For the text-containing cell, return its midpoint in (X, Y) coordinate format. 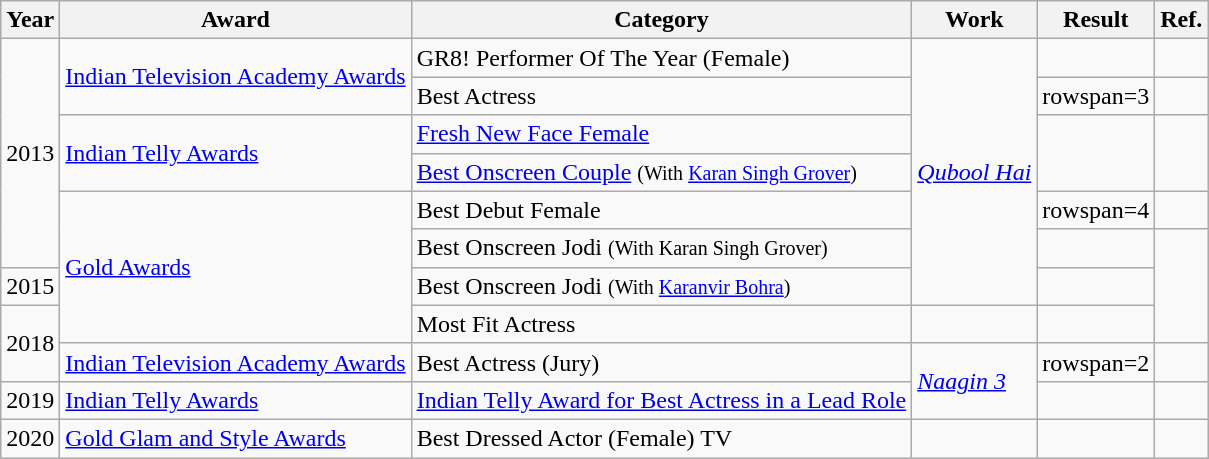
Result (1096, 20)
rowspan=4 (1096, 210)
2020 (30, 438)
2015 (30, 286)
Best Onscreen Jodi (With Karan Singh Grover) (662, 248)
Year (30, 20)
Naagin 3 (974, 381)
2013 (30, 153)
2018 (30, 343)
GR8! Performer Of The Year (Female) (662, 58)
2019 (30, 400)
Qubool Hai (974, 172)
Most Fit Actress (662, 324)
Indian Telly Award for Best Actress in a Lead Role (662, 400)
Gold Awards (236, 267)
rowspan=3 (1096, 96)
Best Dressed Actor (Female) TV (662, 438)
Best Actress (662, 96)
Fresh New Face Female (662, 134)
rowspan=2 (1096, 362)
Best Debut Female (662, 210)
Category (662, 20)
Work (974, 20)
Best Onscreen Couple (With Karan Singh Grover) (662, 172)
Best Onscreen Jodi (With Karanvir Bohra) (662, 286)
Award (236, 20)
Best Actress (Jury) (662, 362)
Gold Glam and Style Awards (236, 438)
Ref. (1182, 20)
